Return [x, y] of the center of cell containing provided text 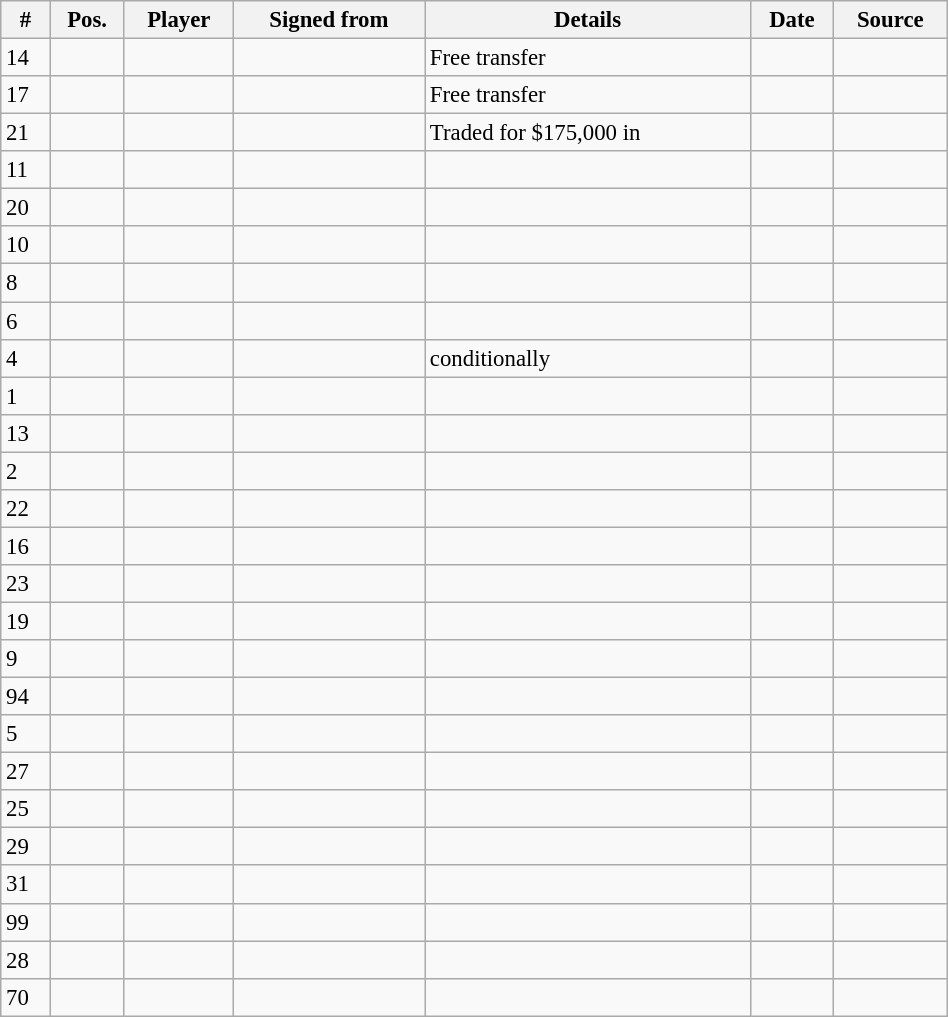
29 [26, 847]
16 [26, 546]
19 [26, 621]
31 [26, 885]
1 [26, 396]
Signed from [328, 20]
Pos. [87, 20]
conditionally [588, 358]
Player [178, 20]
20 [26, 208]
Date [792, 20]
10 [26, 245]
11 [26, 170]
27 [26, 772]
25 [26, 809]
14 [26, 58]
70 [26, 997]
94 [26, 697]
8 [26, 283]
21 [26, 133]
Traded for $175,000 in [588, 133]
Source [890, 20]
5 [26, 734]
13 [26, 433]
# [26, 20]
9 [26, 659]
2 [26, 471]
99 [26, 922]
28 [26, 960]
23 [26, 584]
6 [26, 321]
22 [26, 509]
17 [26, 95]
Details [588, 20]
4 [26, 358]
